Extract the [x, y] coordinate from the center of the cell holding the provided text.  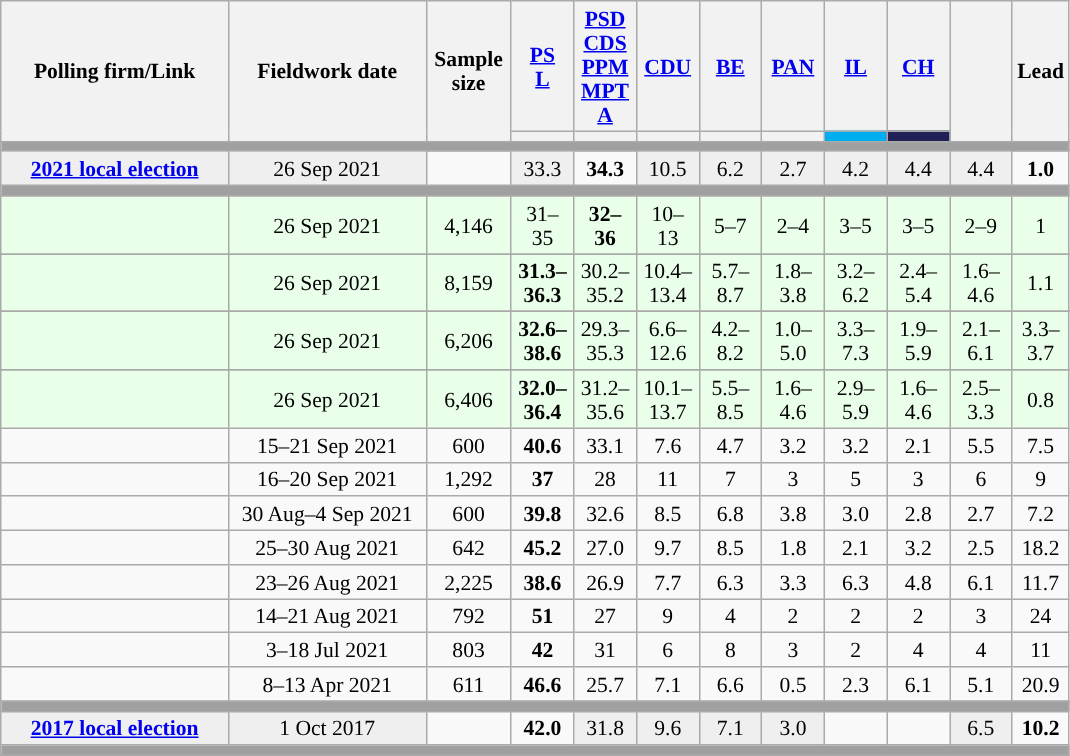
4.7 [730, 445]
31 [606, 650]
2.9–5.9 [856, 399]
792 [468, 616]
11.7 [1040, 582]
25–30 Aug 2021 [327, 548]
6,206 [468, 341]
5.5–8.5 [730, 399]
9.6 [668, 728]
28 [606, 479]
6.8 [730, 514]
34.3 [606, 169]
29.3–35.3 [606, 341]
5.1 [982, 684]
1.8 [794, 548]
5 [856, 479]
46.6 [542, 684]
1.0–5.0 [794, 341]
27 [606, 616]
1,292 [468, 479]
2.8 [918, 514]
2017 local election [115, 728]
Sample size [468, 71]
2.5–3.3 [982, 399]
7.7 [668, 582]
31.2–35.6 [606, 399]
6,406 [468, 399]
Fieldwork date [327, 71]
1 [1040, 225]
32.6–38.6 [542, 341]
2.3 [856, 684]
8,159 [468, 283]
51 [542, 616]
3–18 Jul 2021 [327, 650]
Lead [1040, 71]
23–26 Aug 2021 [327, 582]
9.7 [668, 548]
4.2 [856, 169]
CH [918, 66]
PSL [542, 66]
6.5 [982, 728]
BE [730, 66]
10.1–13.7 [668, 399]
611 [468, 684]
38.6 [542, 582]
30 Aug–4 Sep 2021 [327, 514]
31.3–36.3 [542, 283]
16–20 Sep 2021 [327, 479]
32–36 [606, 225]
2–4 [794, 225]
5–7 [730, 225]
642 [468, 548]
37 [542, 479]
3.3–7.3 [856, 341]
4,146 [468, 225]
7.5 [1040, 445]
2021 local election [115, 169]
31.8 [606, 728]
30.2–35.2 [606, 283]
20.9 [1040, 684]
10.5 [668, 169]
39.8 [542, 514]
5.7–8.7 [730, 283]
18.2 [1040, 548]
2.1–6.1 [982, 341]
7.2 [1040, 514]
803 [468, 650]
15–21 Sep 2021 [327, 445]
3.8 [794, 514]
10–13 [668, 225]
3.3 [794, 582]
32.6 [606, 514]
4.2–8.2 [730, 341]
CDU [668, 66]
6.6–12.6 [668, 341]
26.9 [606, 582]
2–9 [982, 225]
8–13 Apr 2021 [327, 684]
2,225 [468, 582]
24 [1040, 616]
5.5 [982, 445]
2.5 [982, 548]
6.6 [730, 684]
25.7 [606, 684]
2.4–5.4 [918, 283]
6.2 [730, 169]
10.2 [1040, 728]
Polling firm/Link [115, 71]
IL [856, 66]
7 [730, 479]
0.5 [794, 684]
42.0 [542, 728]
10.4–13.4 [668, 283]
1.8–3.8 [794, 283]
27.0 [606, 548]
4.8 [918, 582]
33.1 [606, 445]
1 Oct 2017 [327, 728]
14–21 Aug 2021 [327, 616]
1.1 [1040, 283]
7.6 [668, 445]
40.6 [542, 445]
1.0 [1040, 169]
1.9–5.9 [918, 341]
3.2–6.2 [856, 283]
3.3–3.7 [1040, 341]
PSDCDSPPMMPTA [606, 66]
PAN [794, 66]
8 [730, 650]
32.0–36.4 [542, 399]
42 [542, 650]
0.8 [1040, 399]
45.2 [542, 548]
31–35 [542, 225]
33.3 [542, 169]
